Identify which cell holds the provided text, then report its [X, Y] central coordinate. 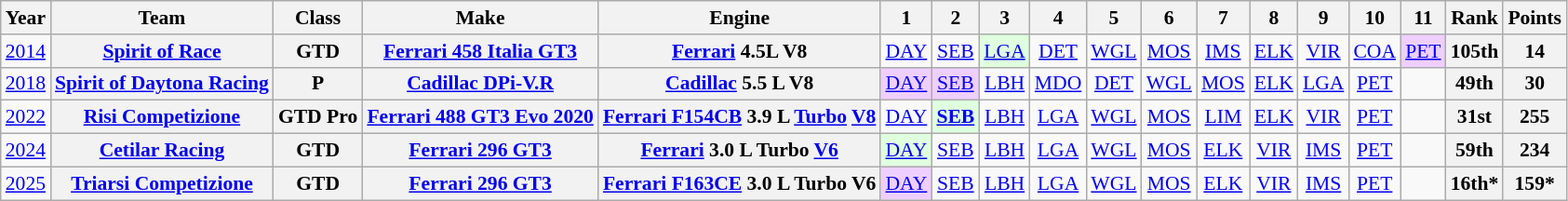
Year [26, 18]
9 [1323, 18]
31st [1475, 117]
Cetilar Racing [162, 151]
Ferrari 3.0 L Turbo V6 [740, 151]
P [318, 84]
5 [1113, 18]
Ferrari F154CB 3.9 L Turbo V8 [740, 117]
2018 [26, 84]
Make [480, 18]
Triarsi Competizione [162, 183]
Ferrari 458 Italia GT3 [480, 51]
Ferrari F163CE 3.0 L Turbo V6 [740, 183]
4 [1059, 18]
LIM [1223, 117]
Engine [740, 18]
Rank [1475, 18]
Cadillac 5.5 L V8 [740, 84]
Cadillac DPi-V.R [480, 84]
Team [162, 18]
Ferrari 488 GT3 Evo 2020 [480, 117]
Risi Competizione [162, 117]
30 [1534, 84]
Spirit of Race [162, 51]
255 [1534, 117]
8 [1274, 18]
Spirit of Daytona Racing [162, 84]
6 [1169, 18]
Class [318, 18]
10 [1374, 18]
Points [1534, 18]
105th [1475, 51]
2014 [26, 51]
234 [1534, 151]
1 [906, 18]
2024 [26, 151]
3 [1004, 18]
16th* [1475, 183]
COA [1374, 51]
59th [1475, 151]
49th [1475, 84]
2 [955, 18]
Ferrari 4.5L V8 [740, 51]
11 [1424, 18]
GTD Pro [318, 117]
14 [1534, 51]
2025 [26, 183]
MDO [1059, 84]
7 [1223, 18]
2022 [26, 117]
159* [1534, 183]
